Pinpoint the cell where the given text exists, returning its [x, y] midpoint coordinate. 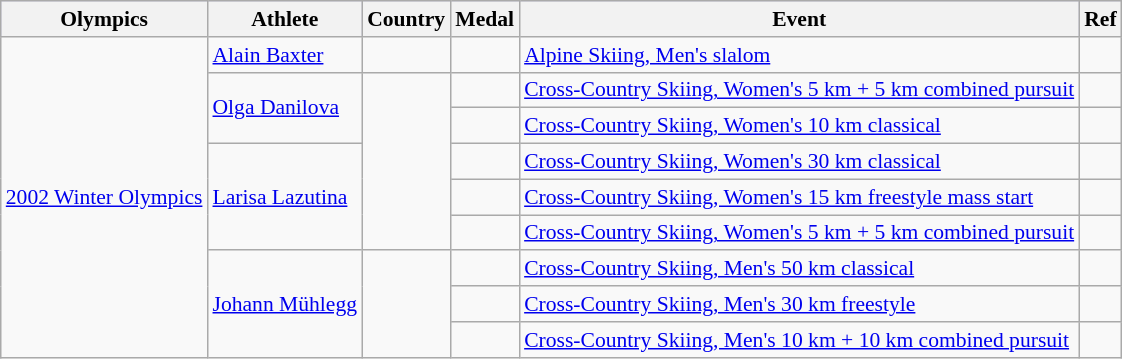
Medal [484, 19]
2002 Winter Olympics [104, 198]
Olga Danilova [284, 108]
Cross-Country Skiing, Men's 30 km freestyle [799, 304]
Cross-Country Skiing, Women's 15 km freestyle mass start [799, 197]
Cross-Country Skiing, Men's 10 km + 10 km combined pursuit [799, 340]
Larisa Lazutina [284, 198]
Event [799, 19]
Cross-Country Skiing, Women's 30 km classical [799, 162]
Country [406, 19]
Ref [1100, 19]
Alain Baxter [284, 55]
Cross-Country Skiing, Women's 10 km classical [799, 126]
Olympics [104, 19]
Athlete [284, 19]
Alpine Skiing, Men's slalom [799, 55]
Cross-Country Skiing, Men's 50 km classical [799, 269]
Johann Mühlegg [284, 304]
